Detect which cell encompasses the target text, then output its (X, Y) center coordinate. 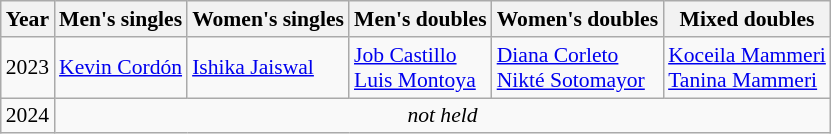
Men's singles (120, 19)
Job Castillo Luis Montoya (420, 68)
2023 (28, 68)
not held (442, 116)
Women's singles (268, 19)
Women's doubles (578, 19)
Kevin Cordón (120, 68)
Year (28, 19)
2024 (28, 116)
Koceila Mammeri Tanina Mammeri (747, 68)
Mixed doubles (747, 19)
Ishika Jaiswal (268, 68)
Men's doubles (420, 19)
Diana Corleto Nikté Sotomayor (578, 68)
